For the text-containing cell, return its midpoint in (x, y) coordinate format. 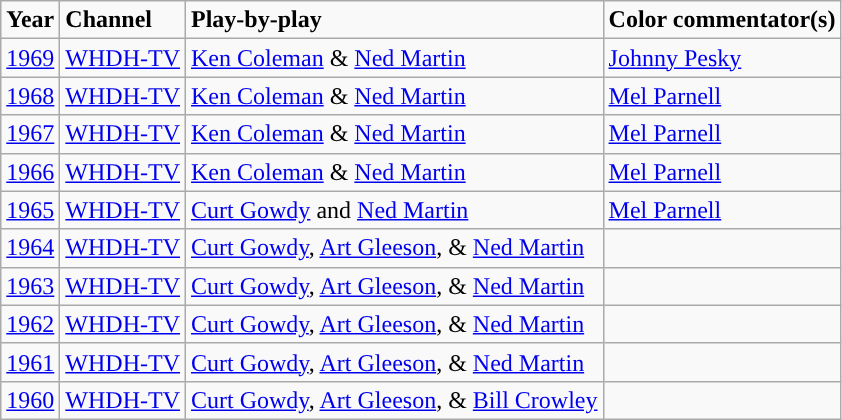
Johnny Pesky (722, 58)
Year (30, 20)
1967 (30, 134)
1961 (30, 362)
1968 (30, 96)
Channel (123, 20)
1965 (30, 210)
1962 (30, 324)
Curt Gowdy and Ned Martin (395, 210)
Play-by-play (395, 20)
Curt Gowdy, Art Gleeson, & Bill Crowley (395, 400)
1964 (30, 248)
1960 (30, 400)
1963 (30, 286)
Color commentator(s) (722, 20)
1966 (30, 172)
1969 (30, 58)
